For the text-containing cell, return its midpoint in (x, y) coordinate format. 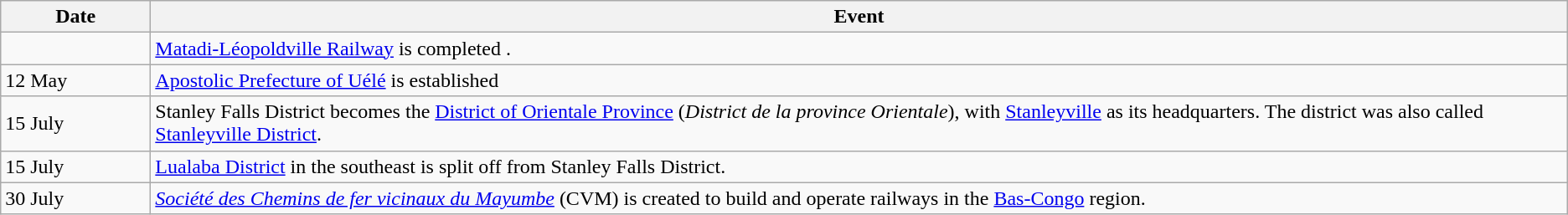
Date (75, 17)
Apostolic Prefecture of Uélé is established (859, 80)
12 May (75, 80)
30 July (75, 198)
Matadi-Léopoldville Railway is completed . (859, 49)
Société des Chemins de fer vicinaux du Mayumbe (CVM) is created to build and operate railways in the Bas-Congo region. (859, 198)
Lualaba District in the southeast is split off from Stanley Falls District. (859, 166)
Event (859, 17)
